Locate the cell with the specified text and output its (x, y) center coordinate. 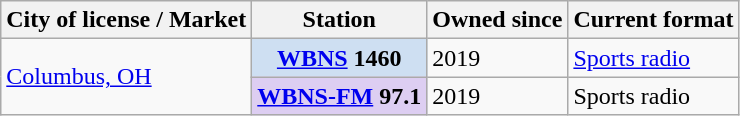
Station (340, 20)
Columbus, OH (126, 77)
Current format (654, 20)
WBNS-FM 97.1 (340, 96)
City of license / Market (126, 20)
WBNS 1460 (340, 58)
Owned since (498, 20)
